Identify which cell holds the provided text, then report its (X, Y) central coordinate. 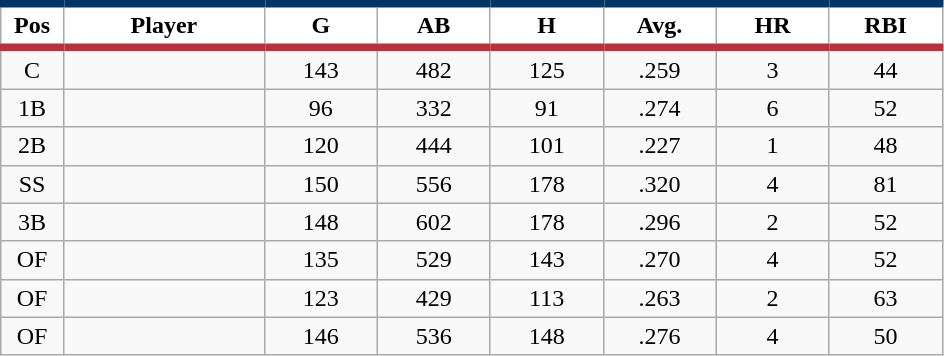
.320 (660, 184)
444 (434, 146)
HR (772, 26)
96 (320, 108)
44 (886, 68)
C (32, 68)
113 (546, 298)
Pos (32, 26)
150 (320, 184)
G (320, 26)
482 (434, 68)
529 (434, 260)
.296 (660, 222)
81 (886, 184)
602 (434, 222)
3 (772, 68)
2B (32, 146)
.276 (660, 336)
.259 (660, 68)
135 (320, 260)
.274 (660, 108)
.227 (660, 146)
.263 (660, 298)
SS (32, 184)
Player (164, 26)
120 (320, 146)
101 (546, 146)
146 (320, 336)
Avg. (660, 26)
6 (772, 108)
50 (886, 336)
3B (32, 222)
429 (434, 298)
1 (772, 146)
125 (546, 68)
AB (434, 26)
RBI (886, 26)
1B (32, 108)
.270 (660, 260)
536 (434, 336)
556 (434, 184)
48 (886, 146)
332 (434, 108)
63 (886, 298)
H (546, 26)
123 (320, 298)
91 (546, 108)
